Return (x, y) of the center of cell containing provided text 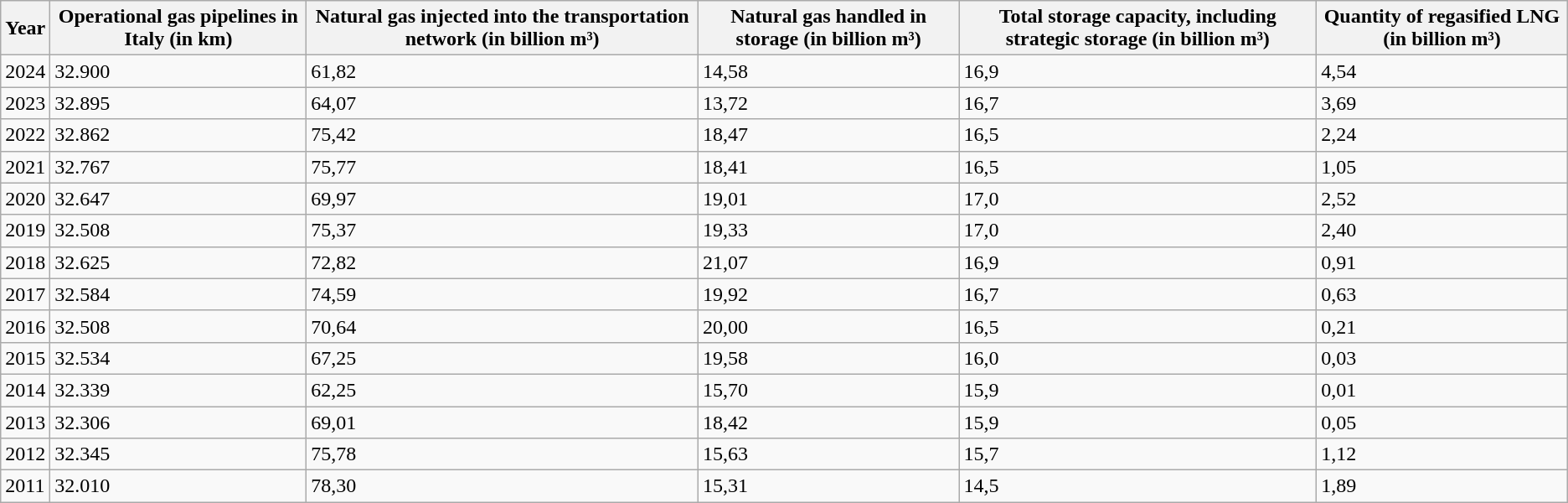
Total storage capacity, including strategic storage (in billion m³) (1137, 29)
69,01 (503, 422)
32.767 (178, 167)
0,91 (1442, 262)
32.345 (178, 454)
14,5 (1137, 486)
74,59 (503, 294)
32.900 (178, 71)
2020 (25, 199)
19,58 (828, 358)
2022 (25, 135)
4,54 (1442, 71)
62,25 (503, 390)
Operational gas pipelines in Italy (in km) (178, 29)
14,58 (828, 71)
18,42 (828, 422)
15,63 (828, 454)
2,24 (1442, 135)
21,07 (828, 262)
72,82 (503, 262)
19,33 (828, 231)
Natural gas injected into the transportation network (in billion m³) (503, 29)
0,63 (1442, 294)
15,70 (828, 390)
75,42 (503, 135)
69,97 (503, 199)
32.625 (178, 262)
2021 (25, 167)
2,40 (1442, 231)
18,47 (828, 135)
2019 (25, 231)
0,03 (1442, 358)
2014 (25, 390)
70,64 (503, 326)
32.584 (178, 294)
32.339 (178, 390)
75,37 (503, 231)
13,72 (828, 103)
2024 (25, 71)
2012 (25, 454)
2017 (25, 294)
15,31 (828, 486)
32.647 (178, 199)
32.895 (178, 103)
75,78 (503, 454)
1,05 (1442, 167)
19,01 (828, 199)
19,92 (828, 294)
78,30 (503, 486)
2018 (25, 262)
2011 (25, 486)
18,41 (828, 167)
32.862 (178, 135)
67,25 (503, 358)
32.534 (178, 358)
3,69 (1442, 103)
1,89 (1442, 486)
0,05 (1442, 422)
0,01 (1442, 390)
32.010 (178, 486)
Natural gas handled in storage (in billion m³) (828, 29)
75,77 (503, 167)
2015 (25, 358)
16,0 (1137, 358)
Quantity of regasified LNG (in billion m³) (1442, 29)
32.306 (178, 422)
15,7 (1137, 454)
61,82 (503, 71)
20,00 (828, 326)
64,07 (503, 103)
2,52 (1442, 199)
2023 (25, 103)
Year (25, 29)
1,12 (1442, 454)
2013 (25, 422)
2016 (25, 326)
0,21 (1442, 326)
